Output the [X, Y] coordinate of the center of the cell containing the given text.  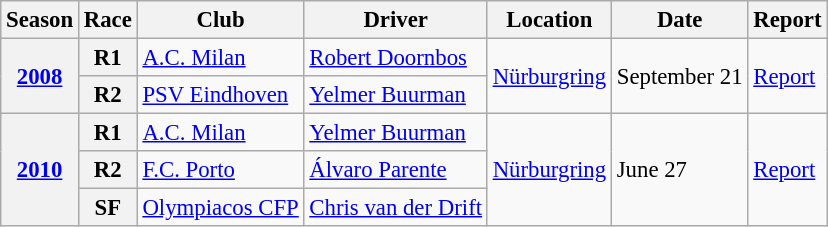
SF [108, 208]
September 21 [679, 76]
Álvaro Parente [396, 170]
2008 [40, 76]
Race [108, 20]
Season [40, 20]
PSV Eindhoven [220, 95]
Club [220, 20]
2010 [40, 170]
Robert Doornbos [396, 58]
F.C. Porto [220, 170]
Driver [396, 20]
Date [679, 20]
Olympiacos CFP [220, 208]
Location [549, 20]
Chris van der Drift [396, 208]
June 27 [679, 170]
